Output the (x, y) coordinate of the center of the cell containing the given text.  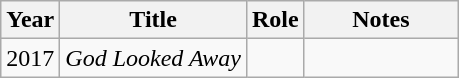
Year (30, 20)
Role (275, 20)
God Looked Away (154, 58)
Title (154, 20)
Notes (381, 20)
2017 (30, 58)
